Locate the cell with the specified text and output its [x, y] center coordinate. 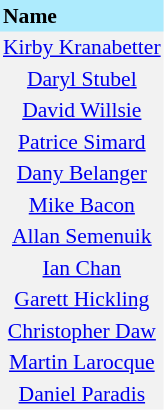
Martin Larocque [82, 362]
Name [82, 16]
Mike Bacon [82, 205]
Christopher Daw [82, 331]
Dany Belanger [82, 174]
Kirby Kranabetter [82, 48]
Allan Semenuik [82, 236]
David Willsie [82, 110]
Patrice Simard [82, 142]
Daniel Paradis [82, 394]
Ian Chan [82, 268]
Garett Hickling [82, 300]
Daryl Stubel [82, 79]
